For the text-containing cell, return its midpoint in [X, Y] coordinate format. 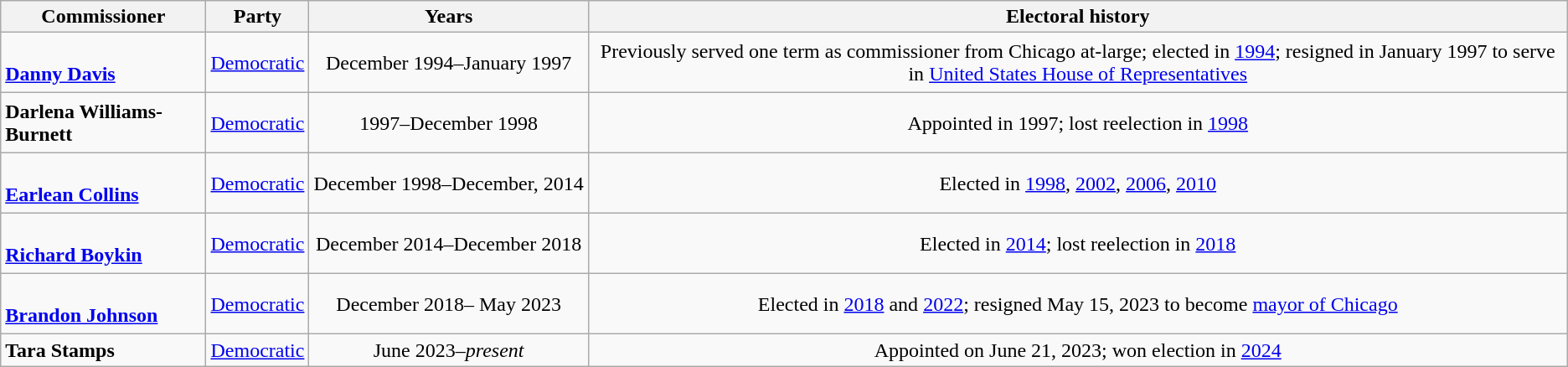
Brandon Johnson [104, 304]
Tara Stamps [104, 350]
Danny Davis [104, 63]
December 2014–December 2018 [449, 244]
December 2018– May 2023 [449, 304]
Elected in 1998, 2002, 2006, 2010 [1077, 183]
Elected in 2014; lost reelection in 2018 [1077, 244]
Years [449, 17]
June 2023–present [449, 350]
1997–December 1998 [449, 123]
December 1994–January 1997 [449, 63]
December 1998–December, 2014 [449, 183]
Electoral history [1077, 17]
Darlena Williams-Burnett [104, 123]
Elected in 2018 and 2022; resigned May 15, 2023 to become mayor of Chicago [1077, 304]
Richard Boykin [104, 244]
Appointed on June 21, 2023; won election in 2024 [1077, 350]
Appointed in 1997; lost reelection in 1998 [1077, 123]
Commissioner [104, 17]
Party [258, 17]
Earlean Collins [104, 183]
